Locate the cell with the specified text and output its (X, Y) center coordinate. 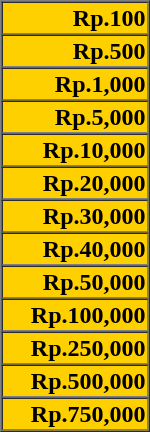
Rp.30,000 (76, 216)
Rp.20,000 (76, 182)
Rp.500,000 (76, 380)
Rp.40,000 (76, 248)
Rp.100,000 (76, 314)
Rp.5,000 (76, 116)
Rp.250,000 (76, 348)
Rp.1,000 (76, 84)
Rp.750,000 (76, 414)
Rp.50,000 (76, 282)
Rp.500 (76, 50)
Rp.100 (76, 18)
Rp.10,000 (76, 150)
